Capture the cell that displays the provided text and extract its [X, Y] central coordinate. 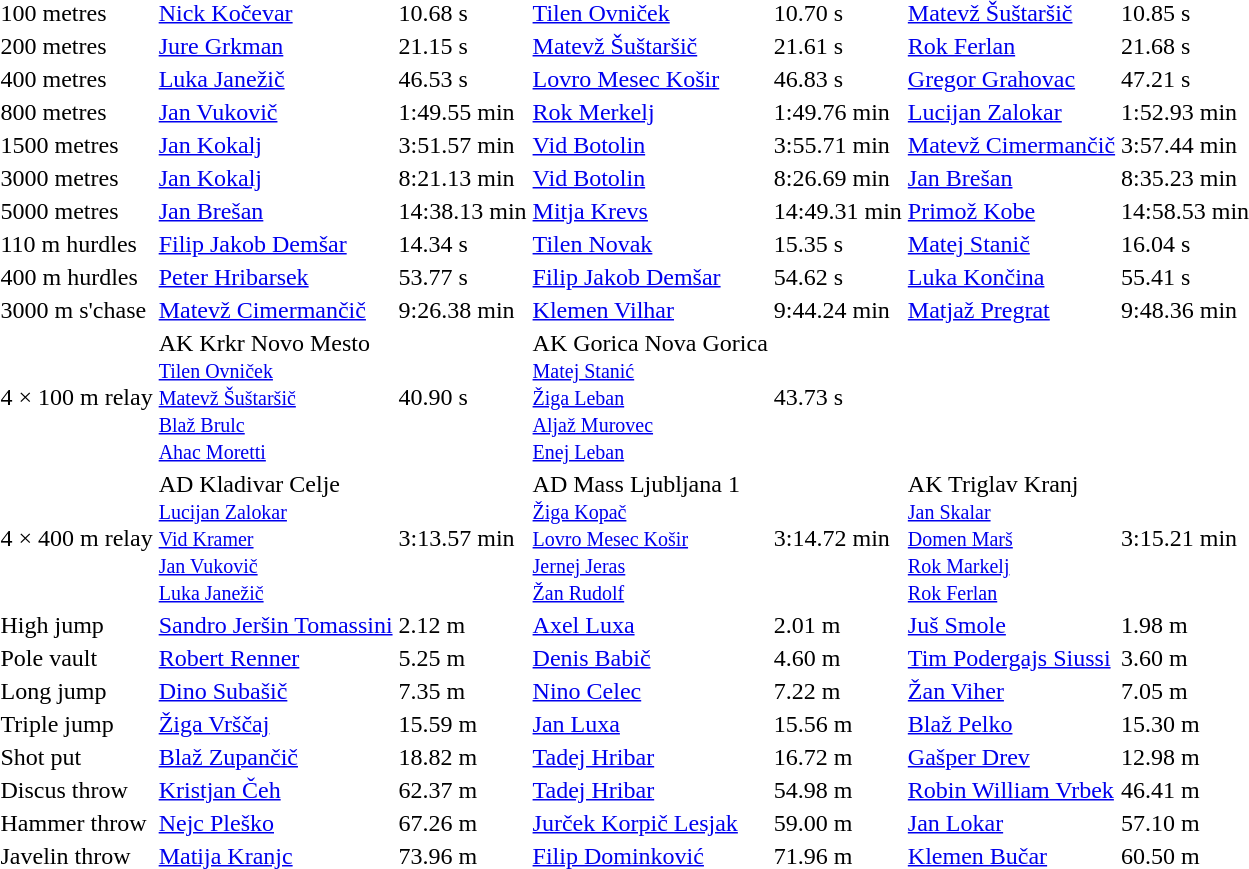
3:51.57 min [462, 145]
14:49.31 min [838, 211]
Mitja Krevs [650, 211]
5.25 m [462, 658]
8:26.69 min [838, 178]
Jure Grkman [276, 46]
Blaž Zupančič [276, 757]
Jurček Korpič Lesjak [650, 823]
AK Gorica Nova GoricaMatej StanićŽiga LebanAljaž MurovecEnej Leban [650, 397]
Matjaž Pregrat [1011, 310]
Klemen Vilhar [650, 310]
Nejc Pleško [276, 823]
15.59 m [462, 724]
2.01 m [838, 625]
AD Kladivar CeljeLucijan ZalokarVid KramerJan VukovičLuka Janežič [276, 538]
53.77 s [462, 277]
67.26 m [462, 823]
Žan Viher [1011, 691]
AD Mass Ljubljana 1Žiga KopačLovro Mesec KoširJernej JerasŽan Rudolf [650, 538]
Robin William Vrbek [1011, 790]
Kristjan Čeh [276, 790]
Luka Končina [1011, 277]
46.83 s [838, 79]
Lucijan Zalokar [1011, 112]
Blaž Pelko [1011, 724]
9:44.24 min [838, 310]
Axel Luxa [650, 625]
21.61 s [838, 46]
62.37 m [462, 790]
43.73 s [838, 397]
Matej Stanič [1011, 244]
9:26.38 min [462, 310]
54.62 s [838, 277]
Jan Lokar [1011, 823]
3:14.72 min [838, 538]
14.34 s [462, 244]
Sandro Jeršin Tomassini [276, 625]
AK Krkr Novo MestoTilen OvničekMatevž ŠuštaršičBlaž BrulcAhac Moretti [276, 397]
3:55.71 min [838, 145]
4.60 m [838, 658]
Luka Janežič [276, 79]
Lovro Mesec Košir [650, 79]
Primož Kobe [1011, 211]
AK Triglav KranjJan SkalarDomen MaršRok MarkeljRok Ferlan [1011, 538]
Žiga Vrščaj [276, 724]
2.12 m [462, 625]
Robert Renner [276, 658]
Jan Vukovič [276, 112]
Rok Ferlan [1011, 46]
Tim Podergajs Siussi [1011, 658]
1:49.76 min [838, 112]
Peter Hribarsek [276, 277]
18.82 m [462, 757]
40.90 s [462, 397]
8:21.13 min [462, 178]
54.98 m [838, 790]
Gregor Grahovac [1011, 79]
16.72 m [838, 757]
46.53 s [462, 79]
1:49.55 min [462, 112]
3:13.57 min [462, 538]
Denis Babič [650, 658]
7.35 m [462, 691]
Gašper Drev [1011, 757]
Jan Luxa [650, 724]
59.00 m [838, 823]
Tilen Novak [650, 244]
Dino Subašič [276, 691]
7.22 m [838, 691]
21.15 s [462, 46]
Juš Smole [1011, 625]
14:38.13 min [462, 211]
Rok Merkelj [650, 112]
15.56 m [838, 724]
Nino Celec [650, 691]
15.35 s [838, 244]
Matevž Šuštaršič [650, 46]
